From the cell containing the given text, extract its center point as (x, y) coordinate. 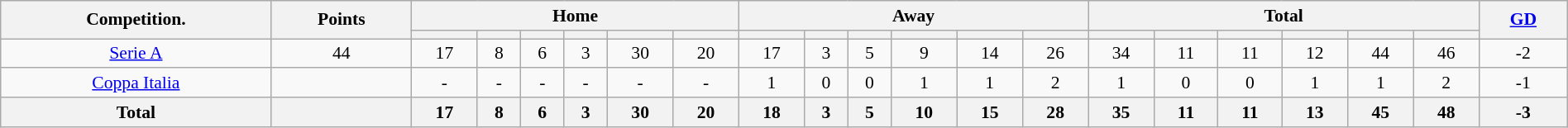
Points (342, 20)
18 (771, 112)
45 (1381, 112)
Serie A (136, 53)
9 (925, 53)
26 (1055, 53)
Coppa Italia (136, 83)
-3 (1523, 112)
Competition. (136, 20)
10 (925, 112)
Home (576, 16)
48 (1446, 112)
-1 (1523, 83)
-2 (1523, 53)
12 (1315, 53)
14 (989, 53)
35 (1121, 112)
GD (1523, 20)
34 (1121, 53)
28 (1055, 112)
15 (989, 112)
Away (913, 16)
46 (1446, 53)
13 (1315, 112)
